Pinpoint the cell where the given text exists, returning its [x, y] midpoint coordinate. 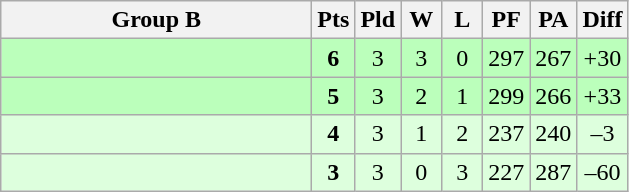
Pts [334, 20]
–60 [602, 172]
4 [334, 134]
+30 [602, 58]
–3 [602, 134]
PF [506, 20]
5 [334, 96]
240 [554, 134]
6 [334, 58]
L [462, 20]
227 [506, 172]
PA [554, 20]
266 [554, 96]
W [422, 20]
Pld [378, 20]
Diff [602, 20]
297 [506, 58]
299 [506, 96]
267 [554, 58]
+33 [602, 96]
Group B [156, 20]
237 [506, 134]
287 [554, 172]
